Extract the [x, y] coordinate from the center of the cell holding the provided text.  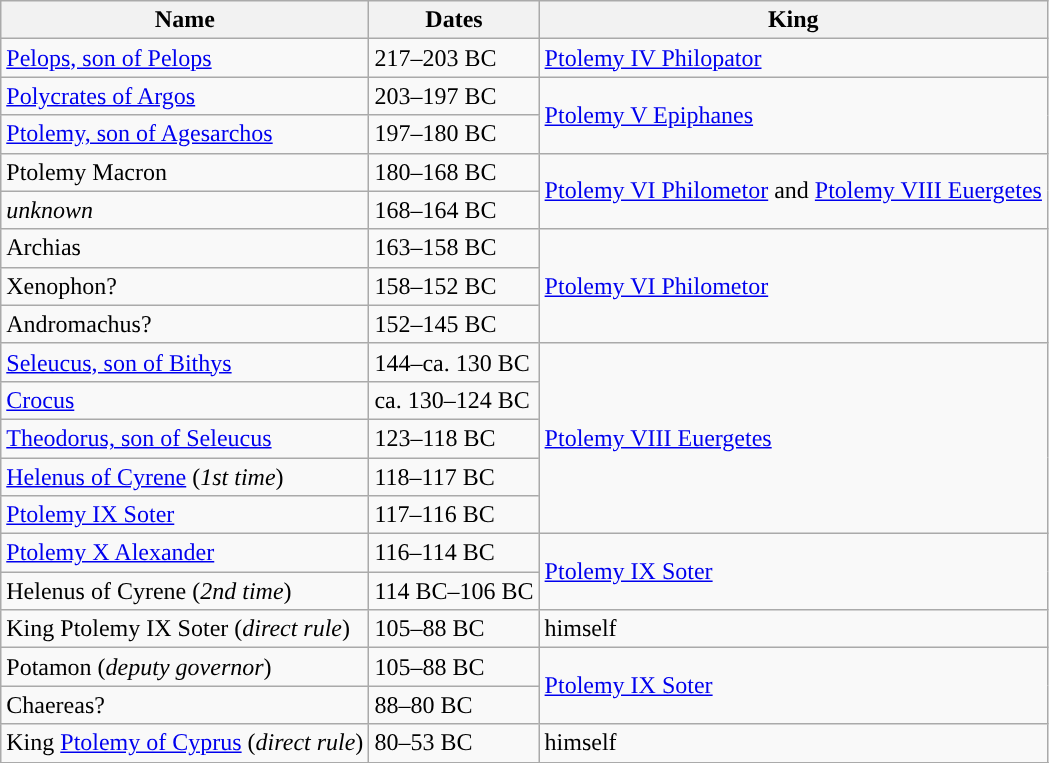
Ptolemy X Alexander [185, 553]
Name [185, 20]
152–145 BC [454, 324]
Ptolemy IV Philopator [793, 58]
Ptolemy VI Philometor [793, 286]
Archias [185, 248]
King Ptolemy IX Soter (direct rule) [185, 629]
123–118 BC [454, 438]
217–203 BC [454, 58]
Ptolemy V Epiphanes [793, 115]
144–ca. 130 BC [454, 362]
ca. 130–124 BC [454, 400]
Andromachus? [185, 324]
King [793, 20]
180–168 BC [454, 172]
163–158 BC [454, 248]
Seleucus, son of Bithys [185, 362]
Helenus of Cyrene (2nd time) [185, 591]
168–164 BC [454, 210]
Ptolemy, son of Agesarchos [185, 134]
Ptolemy VIII Euergetes [793, 438]
Xenophon? [185, 286]
Pelops, son of Pelops [185, 58]
Theodorus, son of Seleucus [185, 438]
Crocus [185, 400]
Ptolemy Macron [185, 172]
114 BC–106 BC [454, 591]
117–116 BC [454, 515]
Dates [454, 20]
Chaereas? [185, 705]
116–114 BC [454, 553]
Polycrates of Argos [185, 96]
158–152 BC [454, 286]
Ptolemy VI Philometor and Ptolemy VIII Euergetes [793, 191]
203–197 BC [454, 96]
80–53 BC [454, 743]
197–180 BC [454, 134]
118–117 BC [454, 477]
unknown [185, 210]
King Ptolemy of Cyprus (direct rule) [185, 743]
Helenus of Cyrene (1st time) [185, 477]
Potamon (deputy governor) [185, 667]
88–80 BC [454, 705]
